Find where the given text appears and provide that cell's center as [x, y] coordinate. 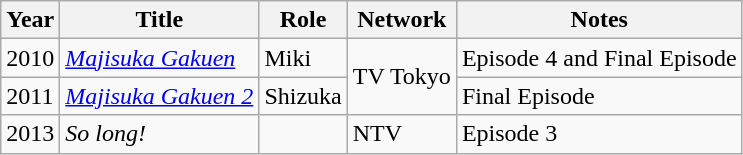
2011 [30, 96]
Shizuka [303, 96]
TV Tokyo [402, 77]
Majisuka Gakuen [160, 58]
Final Episode [599, 96]
Episode 3 [599, 134]
Title [160, 20]
Network [402, 20]
Year [30, 20]
Role [303, 20]
Majisuka Gakuen 2 [160, 96]
2010 [30, 58]
Notes [599, 20]
NTV [402, 134]
Episode 4 and Final Episode [599, 58]
2013 [30, 134]
So long! [160, 134]
Miki [303, 58]
